Capture the cell that displays the provided text and extract its (X, Y) central coordinate. 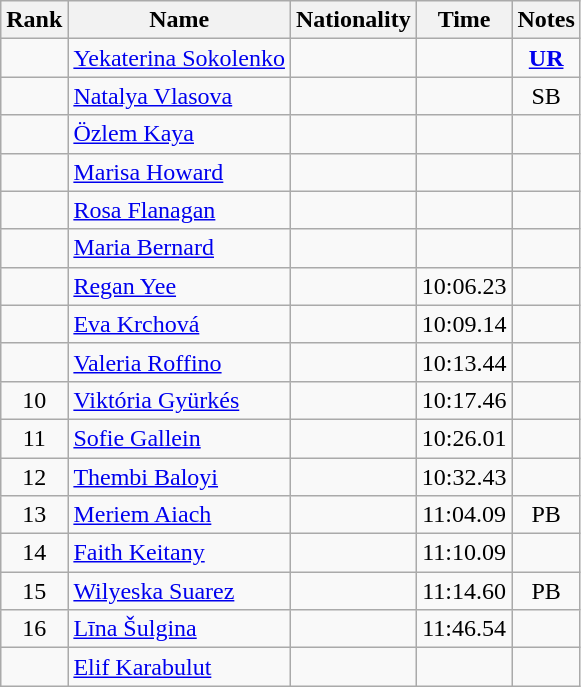
11 (34, 438)
Natalya Vlasova (180, 96)
11:10.09 (464, 553)
Thembi Baloyi (180, 477)
10:17.46 (464, 400)
10 (34, 400)
Notes (546, 20)
12 (34, 477)
Maria Bernard (180, 248)
Time (464, 20)
Rosa Flanagan (180, 210)
Wilyeska Suarez (180, 591)
11:04.09 (464, 515)
UR (546, 58)
Elif Karabulut (180, 667)
15 (34, 591)
14 (34, 553)
Meriem Aiach (180, 515)
10:06.23 (464, 286)
16 (34, 629)
10:32.43 (464, 477)
11:46.54 (464, 629)
Yekaterina Sokolenko (180, 58)
Līna Šulgina (180, 629)
Marisa Howard (180, 172)
Name (180, 20)
Özlem Kaya (180, 134)
Valeria Roffino (180, 362)
Regan Yee (180, 286)
10:09.14 (464, 324)
Nationality (353, 20)
10:26.01 (464, 438)
Sofie Gallein (180, 438)
11:14.60 (464, 591)
Eva Krchová (180, 324)
Faith Keitany (180, 553)
Viktória Gyürkés (180, 400)
13 (34, 515)
SB (546, 96)
Rank (34, 20)
10:13.44 (464, 362)
